Output the [x, y] coordinate of the center of the cell containing the given text.  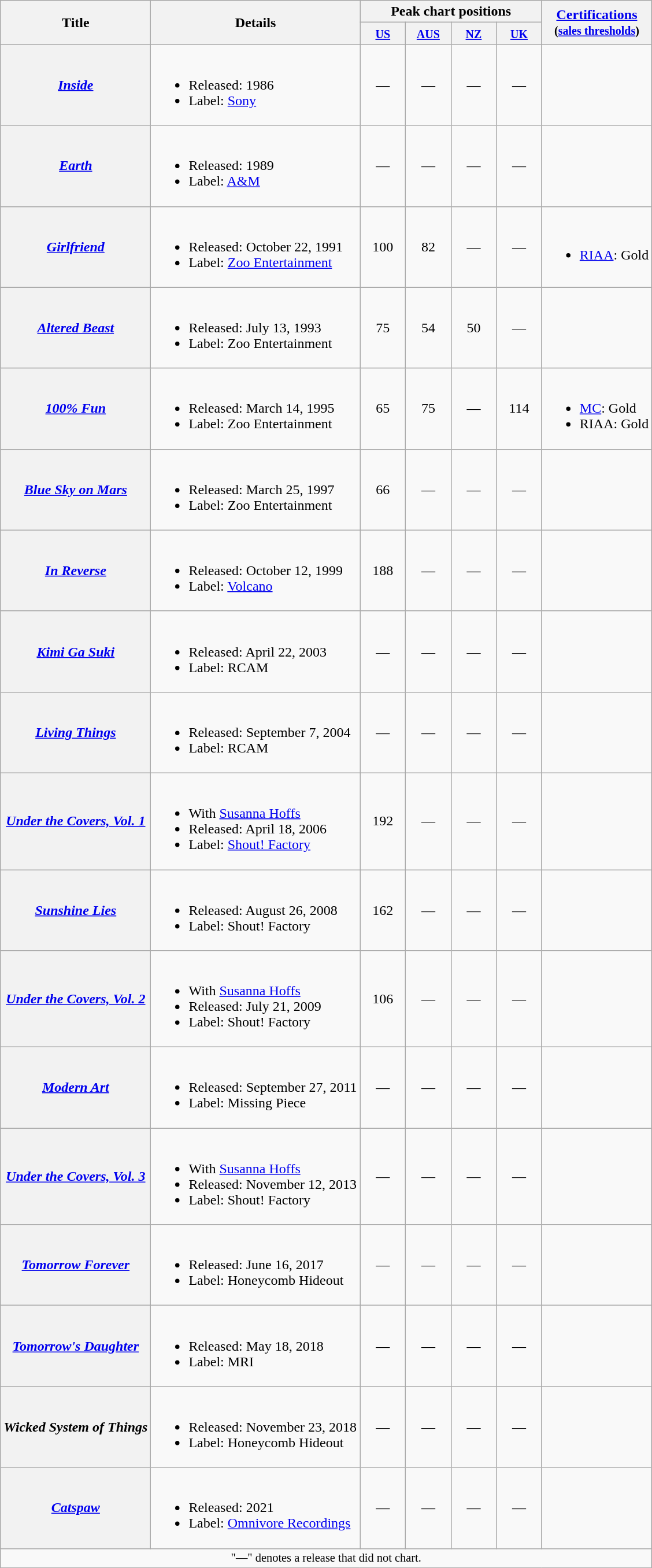
162 [383, 910]
Under the Covers, Vol. 3 [76, 1177]
54 [429, 328]
RIAA: Gold [597, 247]
Released: July 13, 1993Label: Zoo Entertainment [255, 328]
192 [383, 821]
Released: May 18, 2018Label: MRI [255, 1346]
106 [383, 999]
Catspaw [76, 1508]
114 [519, 409]
UK [519, 34]
With Susanna HoffsReleased: April 18, 2006Label: Shout! Factory [255, 821]
Released: March 25, 1997Label: Zoo Entertainment [255, 490]
Released: September 27, 2011Label: Missing Piece [255, 1088]
Released: September 7, 2004Label: RCAM [255, 732]
Released: June 16, 2017Label: Honeycomb Hideout [255, 1265]
100 [383, 247]
"—" denotes a release that did not chart. [326, 1558]
Kimi Ga Suki [76, 651]
Released: November 23, 2018Label: Honeycomb Hideout [255, 1427]
Inside [76, 85]
In Reverse [76, 570]
Released: October 12, 1999Label: Volcano [255, 570]
Wicked System of Things [76, 1427]
Title [76, 23]
65 [383, 409]
Released: 1986Label: Sony [255, 85]
Released: 2021Label: Omnivore Recordings [255, 1508]
Under the Covers, Vol. 1 [76, 821]
Modern Art [76, 1088]
Altered Beast [76, 328]
Living Things [76, 732]
US [383, 34]
Tomorrow's Daughter [76, 1346]
Under the Covers, Vol. 2 [76, 999]
With Susanna HoffsReleased: November 12, 2013Label: Shout! Factory [255, 1177]
Blue Sky on Mars [76, 490]
Released: 1989Label: A&M [255, 166]
Peak chart positions [451, 12]
Girlfriend [76, 247]
Certifications(sales thresholds) [597, 23]
Tomorrow Forever [76, 1265]
NZ [474, 34]
Released: October 22, 1991Label: Zoo Entertainment [255, 247]
Earth [76, 166]
AUS [429, 34]
100% Fun [76, 409]
50 [474, 328]
Sunshine Lies [76, 910]
Released: April 22, 2003Label: RCAM [255, 651]
66 [383, 490]
188 [383, 570]
Details [255, 23]
MC: GoldRIAA: Gold [597, 409]
Released: March 14, 1995Label: Zoo Entertainment [255, 409]
82 [429, 247]
With Susanna HoffsReleased: July 21, 2009Label: Shout! Factory [255, 999]
Released: August 26, 2008Label: Shout! Factory [255, 910]
